Output the [x, y] coordinate of the center of the cell containing the given text.  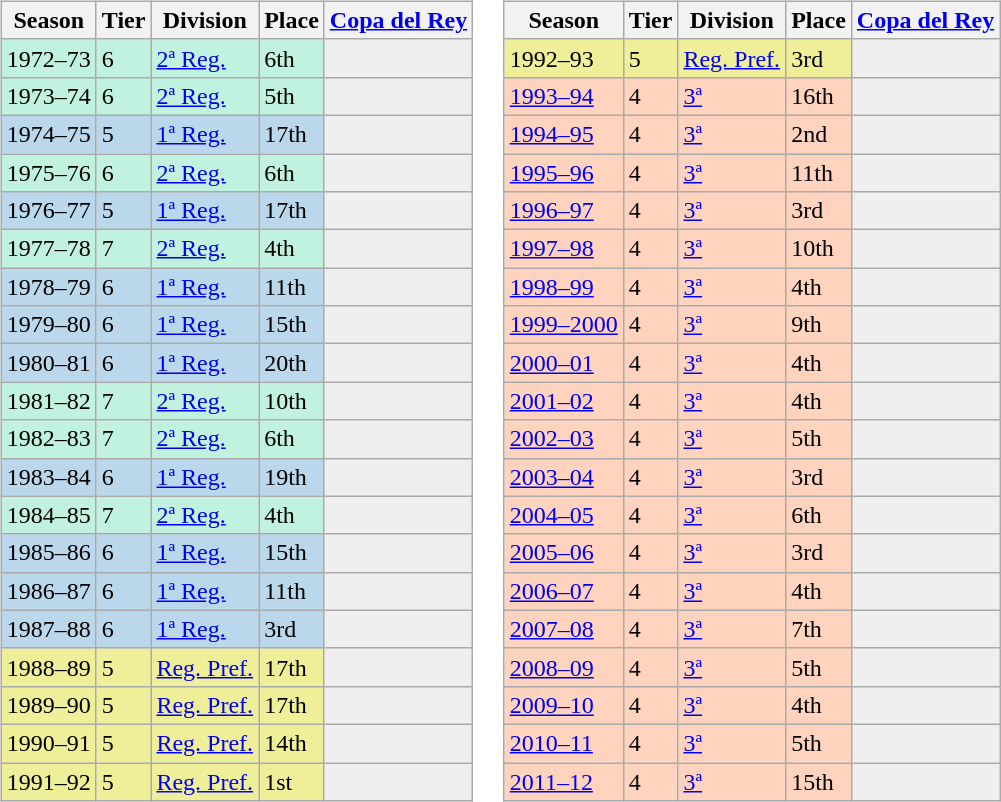
2003–04 [564, 477]
16th [819, 96]
2011–12 [564, 781]
1972–73 [48, 58]
2000–01 [564, 363]
1989–90 [48, 705]
1984–85 [48, 515]
9th [819, 325]
1994–95 [564, 134]
2006–07 [564, 591]
1996–97 [564, 211]
2005–06 [564, 553]
1998–99 [564, 287]
2001–02 [564, 401]
1995–96 [564, 173]
1999–2000 [564, 325]
1981–82 [48, 401]
2002–03 [564, 439]
2010–11 [564, 743]
2nd [819, 134]
2007–08 [564, 629]
1982–83 [48, 439]
1979–80 [48, 325]
1975–76 [48, 173]
1990–91 [48, 743]
7th [819, 629]
1985–86 [48, 553]
1974–75 [48, 134]
1993–94 [564, 96]
1st [292, 781]
1991–92 [48, 781]
1987–88 [48, 629]
1992–93 [564, 58]
1988–89 [48, 667]
1978–79 [48, 287]
2009–10 [564, 705]
1980–81 [48, 363]
1983–84 [48, 477]
19th [292, 477]
1973–74 [48, 96]
14th [292, 743]
2004–05 [564, 515]
1997–98 [564, 249]
1986–87 [48, 591]
2008–09 [564, 667]
1976–77 [48, 211]
20th [292, 363]
1977–78 [48, 249]
